Output the [x, y] coordinate of the center of the cell containing the given text.  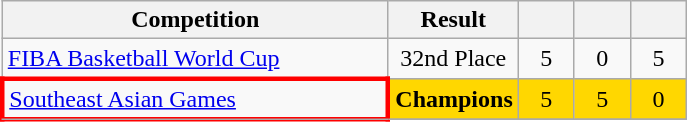
Champions [453, 98]
FIBA Basketball World Cup [195, 59]
32nd Place [453, 59]
Result [453, 20]
Competition [195, 20]
Southeast Asian Games [195, 98]
